Provide the (X, Y) coordinate of the cell's center where the given text is located.  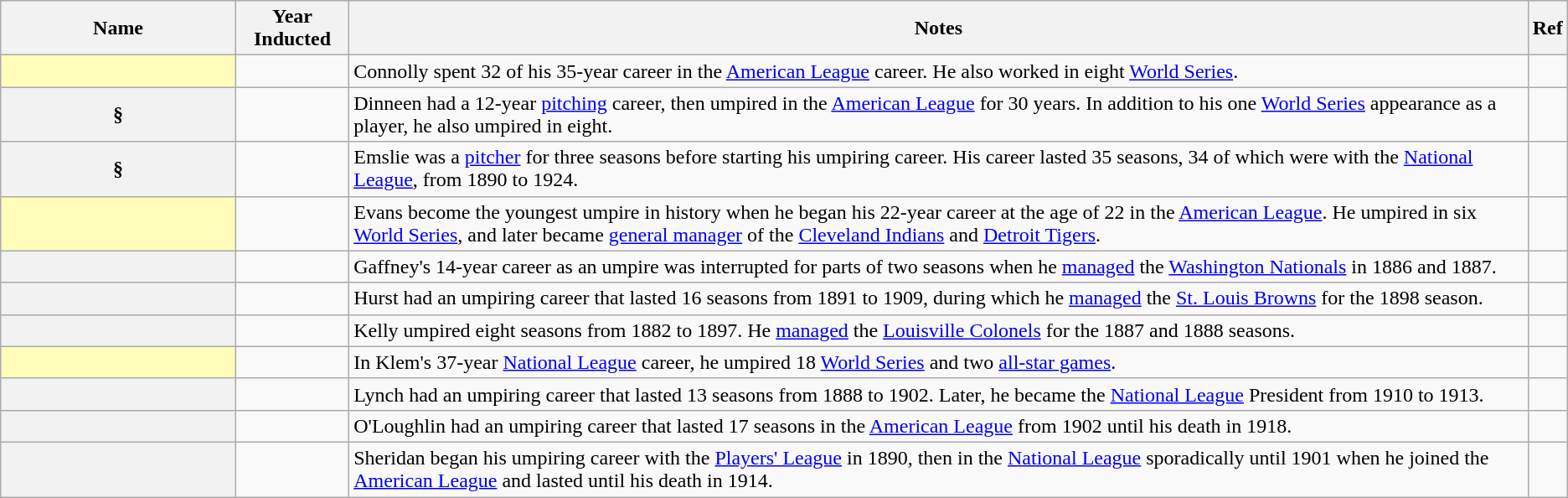
Hurst had an umpiring career that lasted 16 seasons from 1891 to 1909, during which he managed the St. Louis Browns for the 1898 season. (938, 298)
In Klem's 37-year National League career, he umpired 18 World Series and two all-star games. (938, 362)
Ref (1548, 29)
Gaffney's 14-year career as an umpire was interrupted for parts of two seasons when he managed the Washington Nationals in 1886 and 1887. (938, 267)
Connolly spent 32 of his 35-year career in the American League career. He also worked in eight World Series. (938, 71)
Year Inducted (291, 29)
Name (119, 29)
O'Loughlin had an umpiring career that lasted 17 seasons in the American League from 1902 until his death in 1918. (938, 426)
Kelly umpired eight seasons from 1882 to 1897. He managed the Louisville Colonels for the 1887 and 1888 seasons. (938, 330)
Notes (938, 29)
Lynch had an umpiring career that lasted 13 seasons from 1888 to 1902. Later, he became the National League President from 1910 to 1913. (938, 394)
